Locate the cell with the specified text and output its (X, Y) center coordinate. 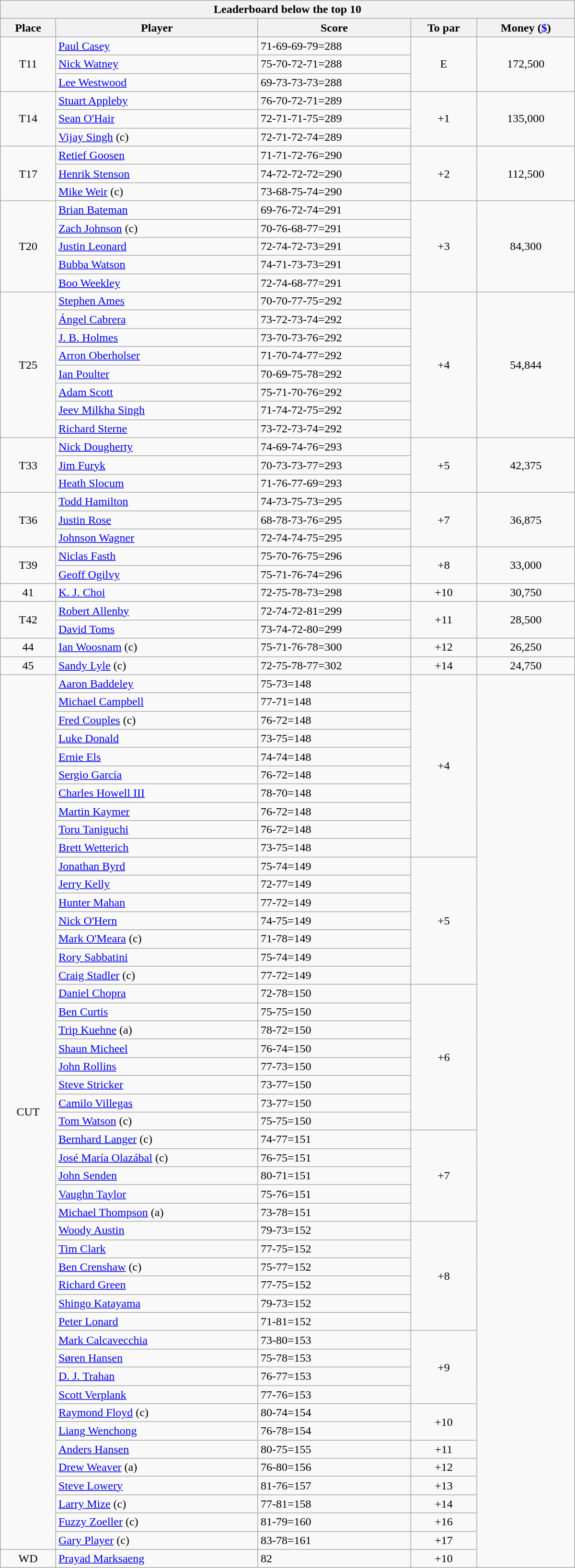
Nick Watney (157, 64)
Fred Couples (c) (157, 720)
David Toms (157, 629)
Luke Donald (157, 738)
75-78=153 (334, 1358)
Martin Kaymer (157, 812)
Jeev Milkha Singh (157, 410)
Player (157, 28)
72-74-68-77=291 (334, 283)
72-77=149 (334, 884)
Vaughn Taylor (157, 1194)
CUT (28, 1112)
44 (28, 647)
75-71-76-74=296 (334, 575)
74-73-75-73=295 (334, 501)
Liang Wenchong (157, 1431)
Jonathan Byrd (157, 866)
Brett Wetterich (157, 848)
T20 (28, 246)
T33 (28, 465)
John Senden (157, 1176)
Jim Furyk (157, 465)
Steve Lowery (157, 1486)
Michael Thompson (a) (157, 1212)
T17 (28, 173)
76-77=153 (334, 1376)
Camilo Villegas (157, 1103)
76-75=151 (334, 1158)
Arron Oberholser (157, 356)
Mike Weir (c) (157, 192)
T39 (28, 565)
Prayad Marksaeng (157, 1558)
Tim Clark (157, 1249)
Ángel Cabrera (157, 319)
75-77=152 (334, 1267)
26,250 (526, 647)
75-71-76-78=300 (334, 647)
45 (28, 666)
72-75-78-73=298 (334, 593)
70-69-75-78=292 (334, 374)
T11 (28, 64)
81-79=160 (334, 1522)
28,500 (526, 620)
D. J. Trahan (157, 1376)
42,375 (526, 465)
T42 (28, 620)
76-74=150 (334, 1048)
68-78-73-76=295 (334, 519)
72-74-72-73=291 (334, 247)
72-78=150 (334, 993)
Mark Calcavecchia (157, 1340)
Aaron Baddeley (157, 684)
Sergio García (157, 775)
Richard Green (157, 1285)
Henrik Stenson (157, 173)
Gary Player (c) (157, 1540)
33,000 (526, 565)
Bernhard Langer (c) (157, 1139)
Ben Crenshaw (c) (157, 1267)
Steve Stricker (157, 1084)
73-78=151 (334, 1212)
73-80=153 (334, 1340)
72-71-71-75=289 (334, 119)
Nick Dougherty (157, 447)
41 (28, 593)
Retief Goosen (157, 155)
+3 (444, 246)
75-70-76-75=296 (334, 556)
Leaderboard below the top 10 (287, 10)
Geoff Ogilvy (157, 575)
75-71-70-76=292 (334, 392)
Johnson Wagner (157, 538)
+17 (444, 1540)
Ben Curtis (157, 1012)
72-74-72-81=299 (334, 611)
74-77=151 (334, 1139)
To par (444, 28)
Score (334, 28)
Justin Rose (157, 519)
Daniel Chopra (157, 993)
73-68-75-74=290 (334, 192)
Raymond Floyd (c) (157, 1413)
Todd Hamilton (157, 501)
Zach Johnson (c) (157, 228)
José María Olazábal (c) (157, 1158)
78-72=150 (334, 1030)
Paul Casey (157, 46)
74-74=148 (334, 756)
72-74-74-75=295 (334, 538)
75-76=151 (334, 1194)
71-70-74-77=292 (334, 356)
Justin Leonard (157, 247)
69-76-72-74=291 (334, 210)
Niclas Fasth (157, 556)
75-73=148 (334, 684)
Boo Weekley (157, 283)
J. B. Holmes (157, 338)
Shaun Micheel (157, 1048)
74-75=149 (334, 921)
Rory Sabbatini (157, 957)
84,300 (526, 246)
Brian Bateman (157, 210)
69-73-73-73=288 (334, 82)
72-75-78-77=302 (334, 666)
+6 (444, 1057)
Shingo Katayama (157, 1303)
77-73=150 (334, 1066)
E (444, 64)
Mark O'Meara (c) (157, 939)
Vijay Singh (c) (157, 137)
Toru Taniguchi (157, 830)
+1 (444, 119)
Bubba Watson (157, 265)
74-71-73-73=291 (334, 265)
74-69-74-76=293 (334, 447)
Craig Stadler (c) (157, 975)
K. J. Choi (157, 593)
+16 (444, 1522)
Scott Verplank (157, 1395)
77-81=158 (334, 1504)
Sean O'Hair (157, 119)
Richard Sterne (157, 429)
71-69-69-79=288 (334, 46)
80-75=155 (334, 1449)
70-73-73-77=293 (334, 465)
112,500 (526, 173)
77-76=153 (334, 1395)
T25 (28, 365)
77-71=148 (334, 702)
Sandy Lyle (c) (157, 666)
Larry Mize (c) (157, 1504)
71-71-72-76=290 (334, 155)
30,750 (526, 593)
T14 (28, 119)
70-70-77-75=292 (334, 301)
81-76=157 (334, 1486)
74-72-72-72=290 (334, 173)
Jerry Kelly (157, 884)
72-71-72-74=289 (334, 137)
Trip Kuehne (a) (157, 1030)
WD (28, 1558)
Heath Slocum (157, 483)
Place (28, 28)
71-76-77-69=293 (334, 483)
Michael Campbell (157, 702)
80-74=154 (334, 1413)
Tom Watson (c) (157, 1121)
Money ($) (526, 28)
172,500 (526, 64)
+9 (444, 1367)
Drew Weaver (a) (157, 1467)
Woody Austin (157, 1230)
80-71=151 (334, 1176)
Stuart Appleby (157, 101)
76-78=154 (334, 1431)
+2 (444, 173)
76-70-72-71=289 (334, 101)
Adam Scott (157, 392)
Robert Allenby (157, 611)
Ian Woosnam (c) (157, 647)
24,750 (526, 666)
54,844 (526, 365)
Anders Hansen (157, 1449)
78-70=148 (334, 793)
83-78=161 (334, 1540)
36,875 (526, 519)
Nick O'Hern (157, 921)
73-74-72-80=299 (334, 629)
82 (334, 1558)
Hunter Mahan (157, 902)
Charles Howell III (157, 793)
76-80=156 (334, 1467)
71-78=149 (334, 939)
Stephen Ames (157, 301)
135,000 (526, 119)
73-70-73-76=292 (334, 338)
75-70-72-71=288 (334, 64)
+13 (444, 1486)
John Rollins (157, 1066)
Søren Hansen (157, 1358)
Fuzzy Zoeller (c) (157, 1522)
Ernie Els (157, 756)
Lee Westwood (157, 82)
70-76-68-77=291 (334, 228)
T36 (28, 519)
Ian Poulter (157, 374)
Peter Lonard (157, 1321)
71-74-72-75=292 (334, 410)
71-81=152 (334, 1321)
